Locate the cell with the specified text and output its (X, Y) center coordinate. 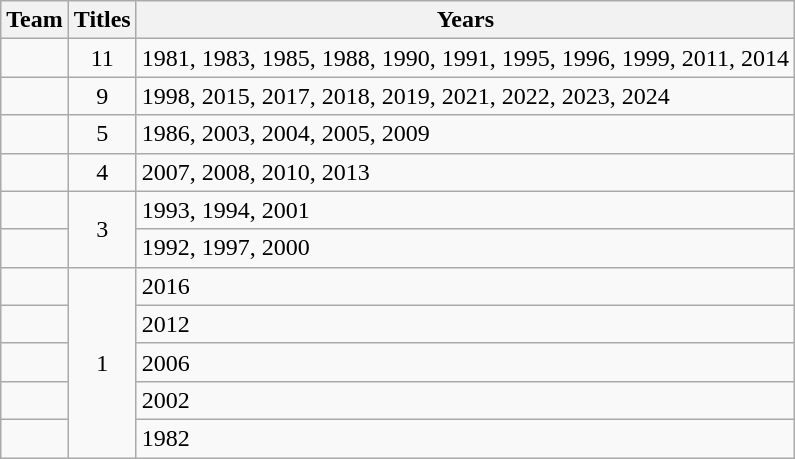
Years (465, 20)
1992, 1997, 2000 (465, 248)
Titles (102, 20)
1 (102, 362)
1986, 2003, 2004, 2005, 2009 (465, 134)
2007, 2008, 2010, 2013 (465, 172)
2006 (465, 362)
1993, 1994, 2001 (465, 210)
1998, 2015, 2017, 2018, 2019, 2021, 2022, 2023, 2024 (465, 96)
5 (102, 134)
1982 (465, 438)
2012 (465, 324)
Team (35, 20)
3 (102, 229)
2002 (465, 400)
2016 (465, 286)
1981, 1983, 1985, 1988, 1990, 1991, 1995, 1996, 1999, 2011, 2014 (465, 58)
9 (102, 96)
11 (102, 58)
4 (102, 172)
